Output the [x, y] coordinate of the center of the cell containing the given text.  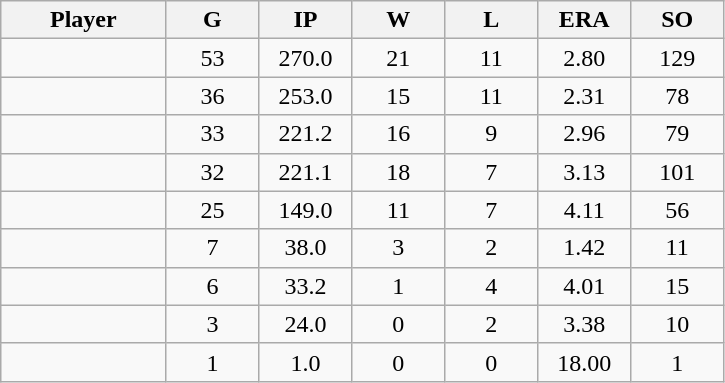
18 [398, 172]
101 [678, 172]
56 [678, 210]
2.96 [584, 134]
149.0 [306, 210]
9 [492, 134]
10 [678, 324]
3.38 [584, 324]
32 [212, 172]
2.31 [584, 96]
221.2 [306, 134]
16 [398, 134]
78 [678, 96]
253.0 [306, 96]
SO [678, 20]
25 [212, 210]
G [212, 20]
33 [212, 134]
53 [212, 58]
21 [398, 58]
129 [678, 58]
79 [678, 134]
6 [212, 286]
1.0 [306, 362]
36 [212, 96]
W [398, 20]
24.0 [306, 324]
4.01 [584, 286]
270.0 [306, 58]
2.80 [584, 58]
3.13 [584, 172]
1.42 [584, 248]
33.2 [306, 286]
ERA [584, 20]
4 [492, 286]
18.00 [584, 362]
Player [84, 20]
4.11 [584, 210]
IP [306, 20]
38.0 [306, 248]
L [492, 20]
221.1 [306, 172]
